Output the [x, y] coordinate of the center of the cell containing the given text.  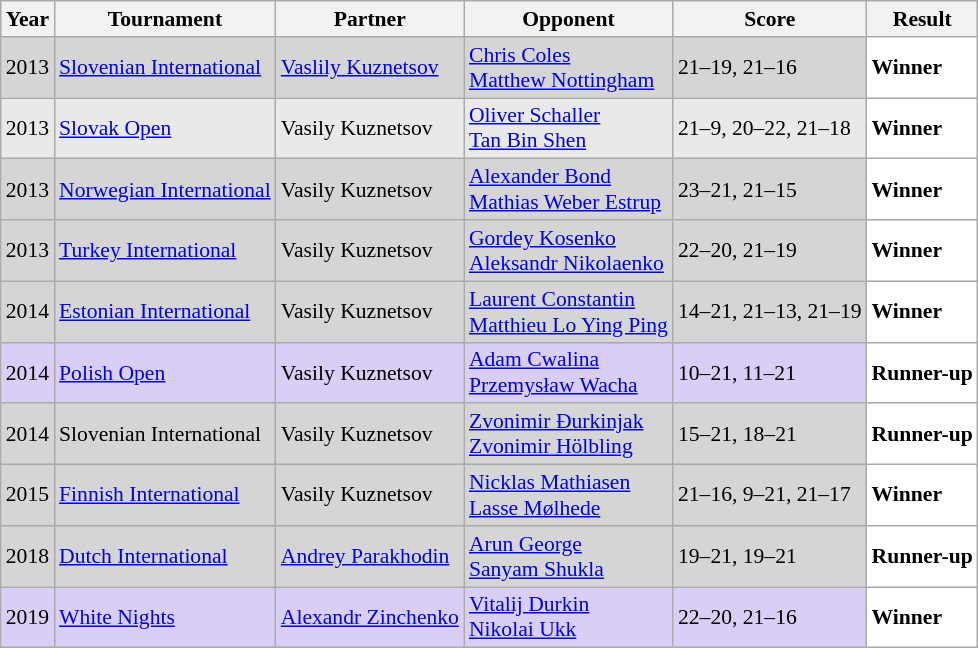
Finnish International [165, 496]
2019 [28, 618]
Alexandr Zinchenko [370, 618]
Arun George Sanyam Shukla [568, 556]
Gordey Kosenko Aleksandr Nikolaenko [568, 250]
White Nights [165, 618]
21–16, 9–21, 21–17 [770, 496]
Norwegian International [165, 190]
15–21, 18–21 [770, 434]
19–21, 19–21 [770, 556]
Laurent Constantin Matthieu Lo Ying Ping [568, 312]
Result [922, 19]
Vaslily Kuznetsov [370, 68]
Slovak Open [165, 128]
Dutch International [165, 556]
22–20, 21–19 [770, 250]
Polish Open [165, 372]
Chris Coles Matthew Nottingham [568, 68]
Tournament [165, 19]
21–19, 21–16 [770, 68]
Opponent [568, 19]
14–21, 21–13, 21–19 [770, 312]
Estonian International [165, 312]
Zvonimir Đurkinjak Zvonimir Hölbling [568, 434]
Alexander Bond Mathias Weber Estrup [568, 190]
Adam Cwalina Przemysław Wacha [568, 372]
23–21, 21–15 [770, 190]
Nicklas Mathiasen Lasse Mølhede [568, 496]
Score [770, 19]
10–21, 11–21 [770, 372]
Andrey Parakhodin [370, 556]
Vitalij Durkin Nikolai Ukk [568, 618]
Oliver Schaller Tan Bin Shen [568, 128]
Turkey International [165, 250]
2018 [28, 556]
21–9, 20–22, 21–18 [770, 128]
22–20, 21–16 [770, 618]
Year [28, 19]
2015 [28, 496]
Partner [370, 19]
